Find where the given text appears and provide that cell's center as (x, y) coordinate. 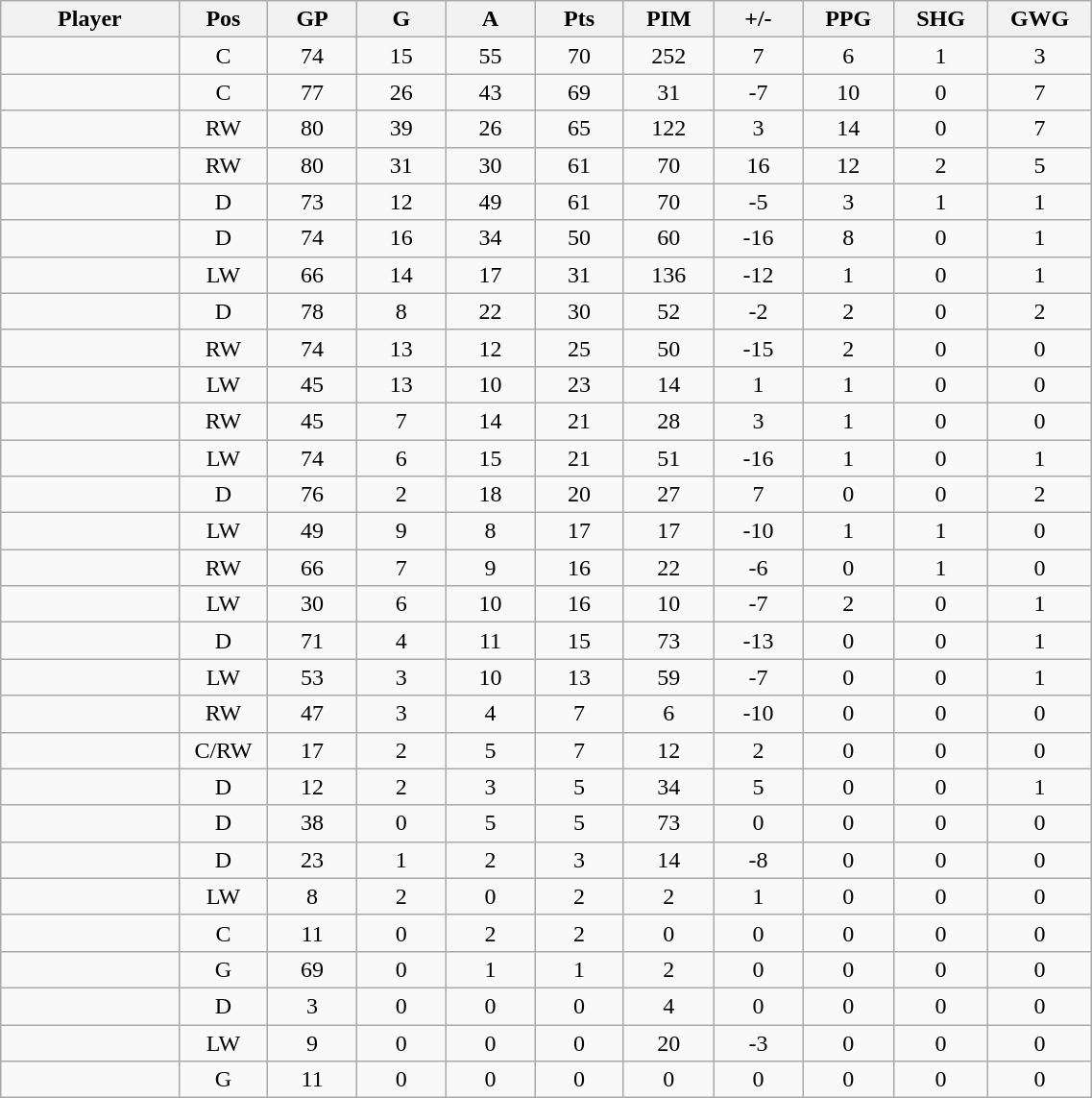
PPG (849, 19)
77 (313, 92)
53 (313, 677)
136 (668, 275)
Pos (223, 19)
28 (668, 421)
C/RW (223, 750)
38 (313, 823)
43 (490, 92)
76 (313, 495)
-2 (759, 311)
Player (90, 19)
59 (668, 677)
252 (668, 56)
122 (668, 129)
A (490, 19)
-6 (759, 568)
-13 (759, 641)
60 (668, 238)
71 (313, 641)
SHG (941, 19)
25 (580, 348)
51 (668, 458)
-8 (759, 860)
18 (490, 495)
Pts (580, 19)
39 (401, 129)
78 (313, 311)
52 (668, 311)
-5 (759, 202)
27 (668, 495)
GWG (1039, 19)
+/- (759, 19)
47 (313, 714)
-12 (759, 275)
65 (580, 129)
55 (490, 56)
-3 (759, 1042)
PIM (668, 19)
GP (313, 19)
-15 (759, 348)
